Locate the cell with the specified text and output its (x, y) center coordinate. 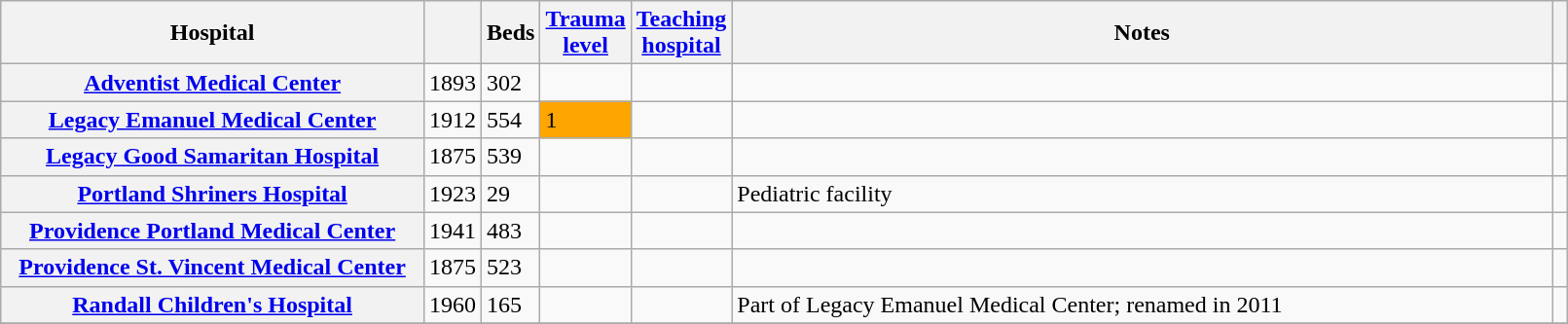
Pediatric facility (1143, 194)
Beds (511, 33)
Providence St. Vincent Medical Center (212, 268)
Hospital (212, 33)
Teachinghospital (681, 33)
523 (511, 268)
1912 (452, 120)
1923 (452, 194)
1 (586, 120)
Providence Portland Medical Center (212, 231)
302 (511, 83)
29 (511, 194)
1893 (452, 83)
Legacy Emanuel Medical Center (212, 120)
539 (511, 157)
1941 (452, 231)
Randall Children's Hospital (212, 305)
Portland Shriners Hospital (212, 194)
483 (511, 231)
Traumalevel (586, 33)
Part of Legacy Emanuel Medical Center; renamed in 2011 (1143, 305)
Legacy Good Samaritan Hospital (212, 157)
Notes (1143, 33)
554 (511, 120)
Adventist Medical Center (212, 83)
1960 (452, 305)
165 (511, 305)
